Return (X, Y) of the center of cell containing provided text 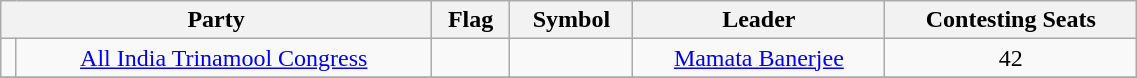
Party (216, 20)
Contesting Seats (1011, 20)
Symbol (572, 20)
All India Trinamool Congress (224, 58)
42 (1011, 58)
Flag (470, 20)
Mamata Banerjee (759, 58)
Leader (759, 20)
